Find where the given text appears and provide that cell's center as [x, y] coordinate. 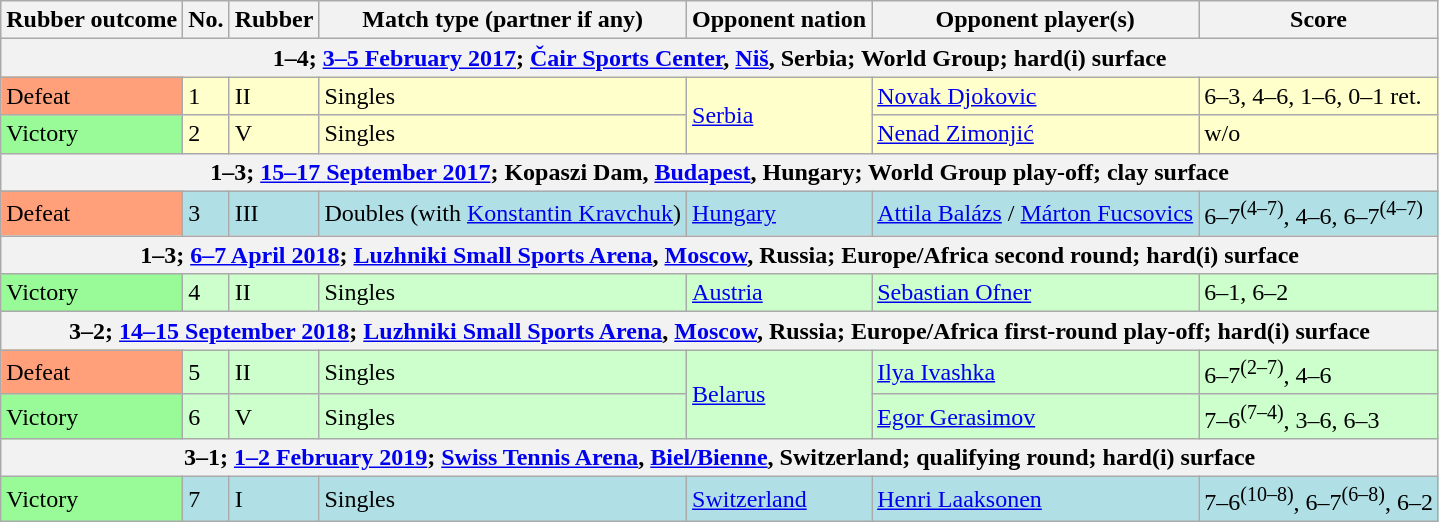
3 [206, 214]
Opponent player(s) [1036, 20]
I [274, 500]
Switzerland [780, 500]
Hungary [780, 214]
Opponent nation [780, 20]
III [274, 214]
1–3; 6–7 April 2018; Luzhniki Small Sports Arena, Moscow, Russia; Europe/Africa second round; hard(i) surface [720, 255]
Novak Djokovic [1036, 96]
Nenad Zimonjić [1036, 134]
6–7(4–7), 4–6, 6–7(4–7) [1319, 214]
7–6(10–8), 6–7(6–8), 6–2 [1319, 500]
6–7(2–7), 4–6 [1319, 372]
Rubber outcome [92, 20]
Rubber [274, 20]
No. [206, 20]
5 [206, 372]
w/o [1319, 134]
3–1; 1–2 February 2019; Swiss Tennis Arena, Biel/Bienne, Switzerland; qualifying round; hard(i) surface [720, 458]
1–4; 3–5 February 2017; Čair Sports Center, Niš, Serbia; World Group; hard(i) surface [720, 58]
6 [206, 416]
1 [206, 96]
6–1, 6–2 [1319, 293]
Serbia [780, 115]
4 [206, 293]
Belarus [780, 394]
Match type (partner if any) [503, 20]
Ilya Ivashka [1036, 372]
7–6(7–4), 3–6, 6–3 [1319, 416]
Austria [780, 293]
3–2; 14–15 September 2018; Luzhniki Small Sports Arena, Moscow, Russia; Europe/Africa first-round play-off; hard(i) surface [720, 331]
2 [206, 134]
6–3, 4–6, 1–6, 0–1 ret. [1319, 96]
7 [206, 500]
Score [1319, 20]
Egor Gerasimov [1036, 416]
Henri Laaksonen [1036, 500]
Attila Balázs / Márton Fucsovics [1036, 214]
1–3; 15–17 September 2017; Kopaszi Dam, Budapest, Hungary; World Group play-off; clay surface [720, 172]
Sebastian Ofner [1036, 293]
Doubles (with Konstantin Kravchuk) [503, 214]
